For the text-containing cell, return its midpoint in [x, y] coordinate format. 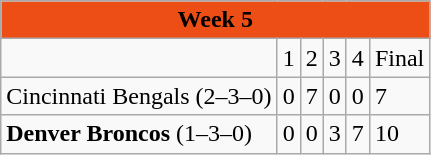
Final [399, 58]
4 [358, 58]
2 [312, 58]
Week 5 [216, 20]
Cincinnati Bengals (2–3–0) [139, 96]
10 [399, 134]
Denver Broncos (1–3–0) [139, 134]
1 [288, 58]
